Provide the [x, y] coordinate of the cell's center where the given text is located.  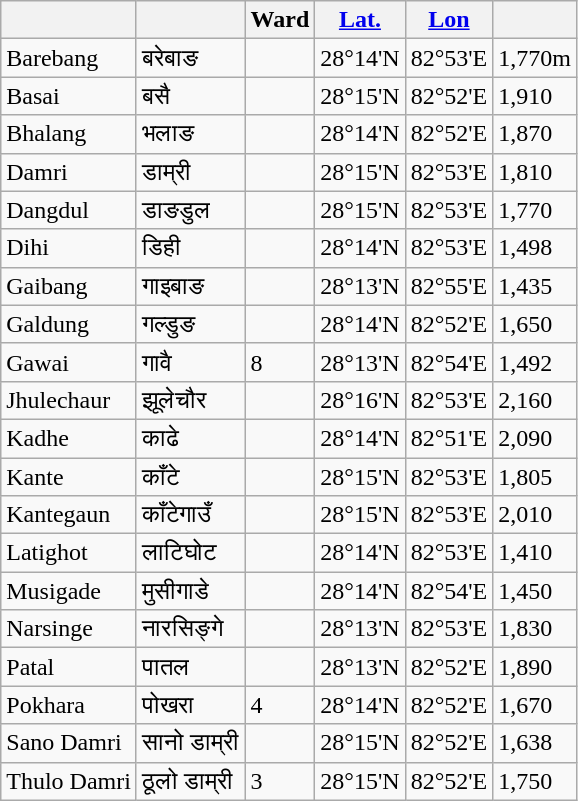
गावै [190, 362]
Barebang [69, 58]
डाङडुल [190, 210]
Latighot [69, 553]
1,638 [535, 743]
Dangdul [69, 210]
1,492 [535, 362]
पातल [190, 667]
बसै [190, 96]
मुसीगाडे [190, 591]
1,805 [535, 477]
Musigade [69, 591]
Lat. [360, 20]
Kadhe [69, 438]
Gaibang [69, 286]
2,160 [535, 400]
Jhulechaur [69, 400]
गाइबाङ [190, 286]
1,810 [535, 172]
Lon [449, 20]
बरेबाङ [190, 58]
2,010 [535, 515]
1,450 [535, 591]
8 [280, 362]
3 [280, 781]
1,498 [535, 248]
Basai [69, 96]
Pokhara [69, 705]
भलाङ [190, 134]
1,770m [535, 58]
डिही [190, 248]
2,090 [535, 438]
Galdung [69, 324]
1,750 [535, 781]
1,435 [535, 286]
1,650 [535, 324]
नारसिङ्गे [190, 629]
1,830 [535, 629]
गल्डुङ [190, 324]
Kante [69, 477]
काँटे [190, 477]
Damri [69, 172]
Dihi [69, 248]
पोखरा [190, 705]
सानो डाम्री [190, 743]
Sano Damri [69, 743]
82°51'E [449, 438]
झूलेचौर [190, 400]
4 [280, 705]
1,410 [535, 553]
Thulo Damri [69, 781]
Kantegaun [69, 515]
1,890 [535, 667]
Patal [69, 667]
Ward [280, 20]
28°16'N [360, 400]
1,770 [535, 210]
1,670 [535, 705]
Gawai [69, 362]
काँटेगाउँ [190, 515]
1,910 [535, 96]
काढे [190, 438]
Bhalang [69, 134]
डाम्री [190, 172]
1,870 [535, 134]
लाटिघोट [190, 553]
82°55'E [449, 286]
Narsinge [69, 629]
ठूलो डाम्री [190, 781]
